Scan for the cell matching the given text and deliver its [X, Y] coordinate at center. 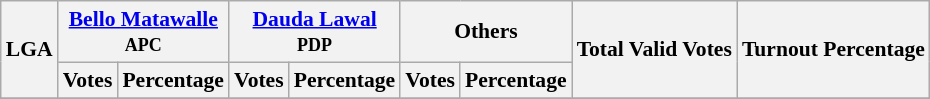
Total Valid Votes [654, 50]
Others [486, 32]
Turnout Percentage [834, 50]
LGA [30, 50]
Bello MatawalleAPC [144, 32]
Dauda LawalPDP [314, 32]
